Scan for the cell matching the given text and deliver its [X, Y] coordinate at center. 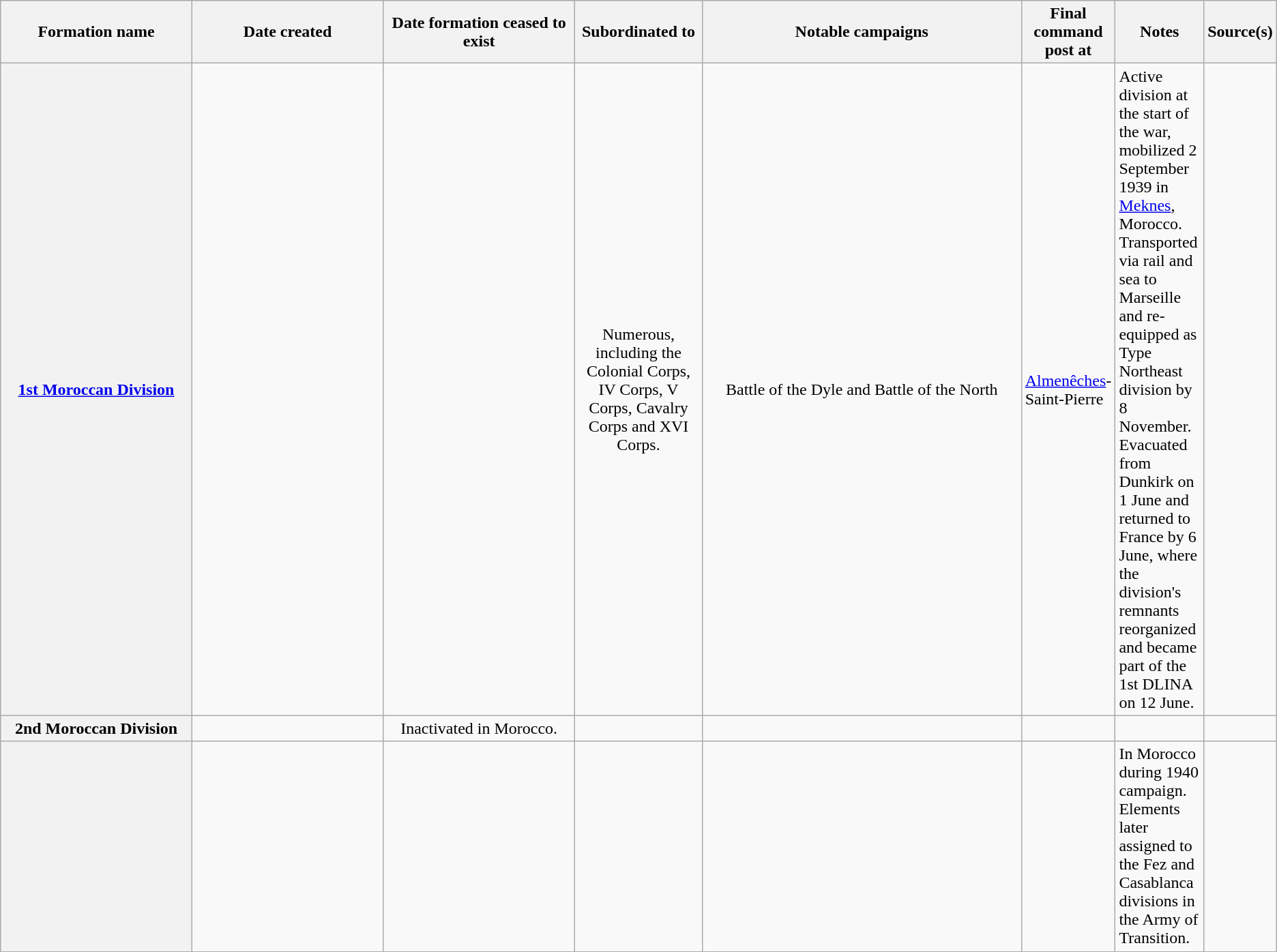
Notable campaigns [862, 32]
Date created [288, 32]
Notes [1160, 32]
Battle of the Dyle and Battle of the North [862, 389]
Numerous, including the Colonial Corps, IV Corps, V Corps, Cavalry Corps and XVI Corps. [638, 389]
Date formation ceased to exist [479, 32]
2nd Moroccan Division [97, 728]
In Morocco during 1940 campaign. Elements later assigned to the Fez and Casablanca divisions in the Army of Transition. [1160, 846]
Source(s) [1240, 32]
1st Moroccan Division [97, 389]
Inactivated in Morocco. [479, 728]
Formation name [97, 32]
Subordinated to [638, 32]
Final command post at [1068, 32]
Almenêches-Saint-Pierre [1068, 389]
